From the cell containing the given text, extract its center point as [X, Y] coordinate. 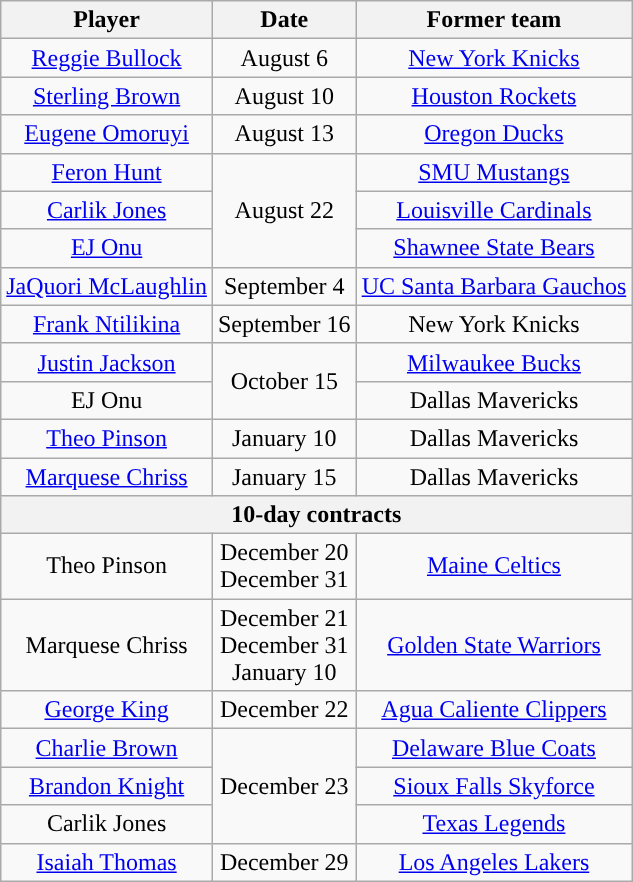
August 13 [284, 134]
Former team [494, 20]
Shawnee State Bears [494, 248]
Sioux Falls Skyforce [494, 786]
Sterling Brown [107, 96]
10-day contracts [316, 515]
December 20December 31 [284, 566]
Justin Jackson [107, 362]
September 16 [284, 324]
Agua Caliente Clippers [494, 710]
January 15 [284, 477]
Los Angeles Lakers [494, 862]
Eugene Omoruyi [107, 134]
UC Santa Barbara Gauchos [494, 286]
Texas Legends [494, 824]
Houston Rockets [494, 96]
October 15 [284, 381]
George King [107, 710]
December 21December 31January 10 [284, 645]
December 22 [284, 710]
Brandon Knight [107, 786]
Oregon Ducks [494, 134]
December 29 [284, 862]
January 10 [284, 438]
Frank Ntilikina [107, 324]
JaQuori McLaughlin [107, 286]
Milwaukee Bucks [494, 362]
Louisville Cardinals [494, 210]
August 22 [284, 210]
SMU Mustangs [494, 172]
August 10 [284, 96]
August 6 [284, 58]
Date [284, 20]
Maine Celtics [494, 566]
Player [107, 20]
September 4 [284, 286]
Delaware Blue Coats [494, 748]
Golden State Warriors [494, 645]
Charlie Brown [107, 748]
Isaiah Thomas [107, 862]
December 23 [284, 786]
Reggie Bullock [107, 58]
Feron Hunt [107, 172]
